For the text-containing cell, return its midpoint in (x, y) coordinate format. 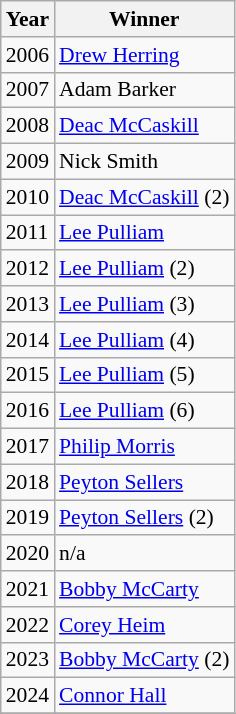
Lee Pulliam (6) (144, 411)
Lee Pulliam (5) (144, 375)
2015 (28, 375)
2006 (28, 55)
Connor Hall (144, 696)
Nick Smith (144, 162)
Year (28, 19)
Philip Morris (144, 447)
Corey Heim (144, 625)
2011 (28, 233)
2018 (28, 482)
2013 (28, 304)
Lee Pulliam (2) (144, 269)
Deac McCaskill (144, 126)
2024 (28, 696)
2009 (28, 162)
Lee Pulliam (3) (144, 304)
Lee Pulliam (144, 233)
Deac McCaskill (2) (144, 197)
Adam Barker (144, 90)
2019 (28, 518)
2021 (28, 589)
Winner (144, 19)
Bobby McCarty (144, 589)
2016 (28, 411)
n/a (144, 554)
Lee Pulliam (4) (144, 340)
2007 (28, 90)
2010 (28, 197)
Bobby McCarty (2) (144, 660)
2022 (28, 625)
2012 (28, 269)
2014 (28, 340)
Peyton Sellers (144, 482)
Drew Herring (144, 55)
2023 (28, 660)
Peyton Sellers (2) (144, 518)
2020 (28, 554)
2017 (28, 447)
2008 (28, 126)
